Provide the [X, Y] coordinate of the cell's center where the given text is located.  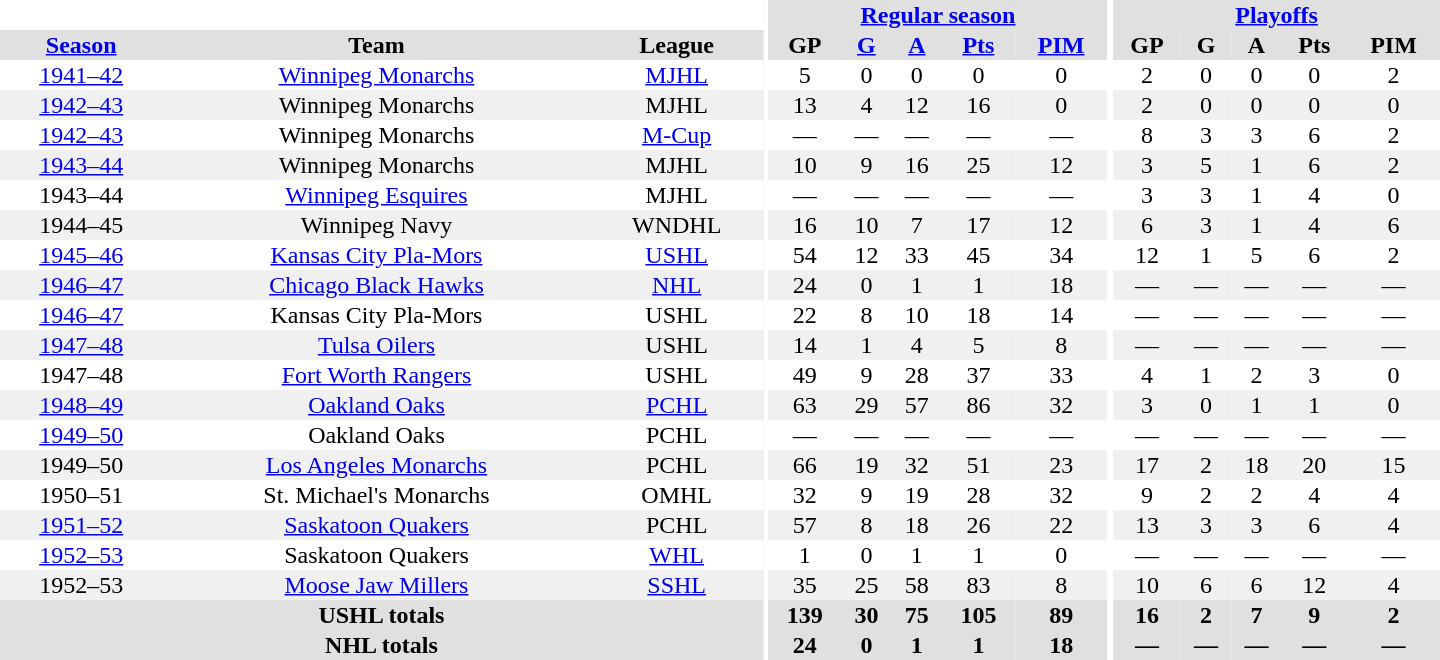
M-Cup [677, 135]
1944–45 [81, 225]
1950–51 [81, 495]
105 [978, 615]
Playoffs [1276, 15]
51 [978, 465]
Winnipeg Esquires [376, 195]
23 [1062, 465]
SSHL [677, 585]
45 [978, 255]
USHL totals [382, 615]
Winnipeg Navy [376, 225]
1941–42 [81, 75]
1951–52 [81, 525]
1948–49 [81, 405]
35 [804, 585]
66 [804, 465]
Chicago Black Hawks [376, 285]
49 [804, 375]
OMHL [677, 495]
37 [978, 375]
WHL [677, 555]
139 [804, 615]
75 [917, 615]
Tulsa Oilers [376, 345]
20 [1314, 465]
30 [866, 615]
54 [804, 255]
15 [1394, 465]
63 [804, 405]
Fort Worth Rangers [376, 375]
Moose Jaw Millers [376, 585]
34 [1062, 255]
1945–46 [81, 255]
89 [1062, 615]
26 [978, 525]
Los Angeles Monarchs [376, 465]
WNDHL [677, 225]
League [677, 45]
86 [978, 405]
83 [978, 585]
Regular season [938, 15]
Season [81, 45]
29 [866, 405]
St. Michael's Monarchs [376, 495]
Team [376, 45]
58 [917, 585]
NHL [677, 285]
NHL totals [382, 645]
